Find where the given text appears and provide that cell's center as (X, Y) coordinate. 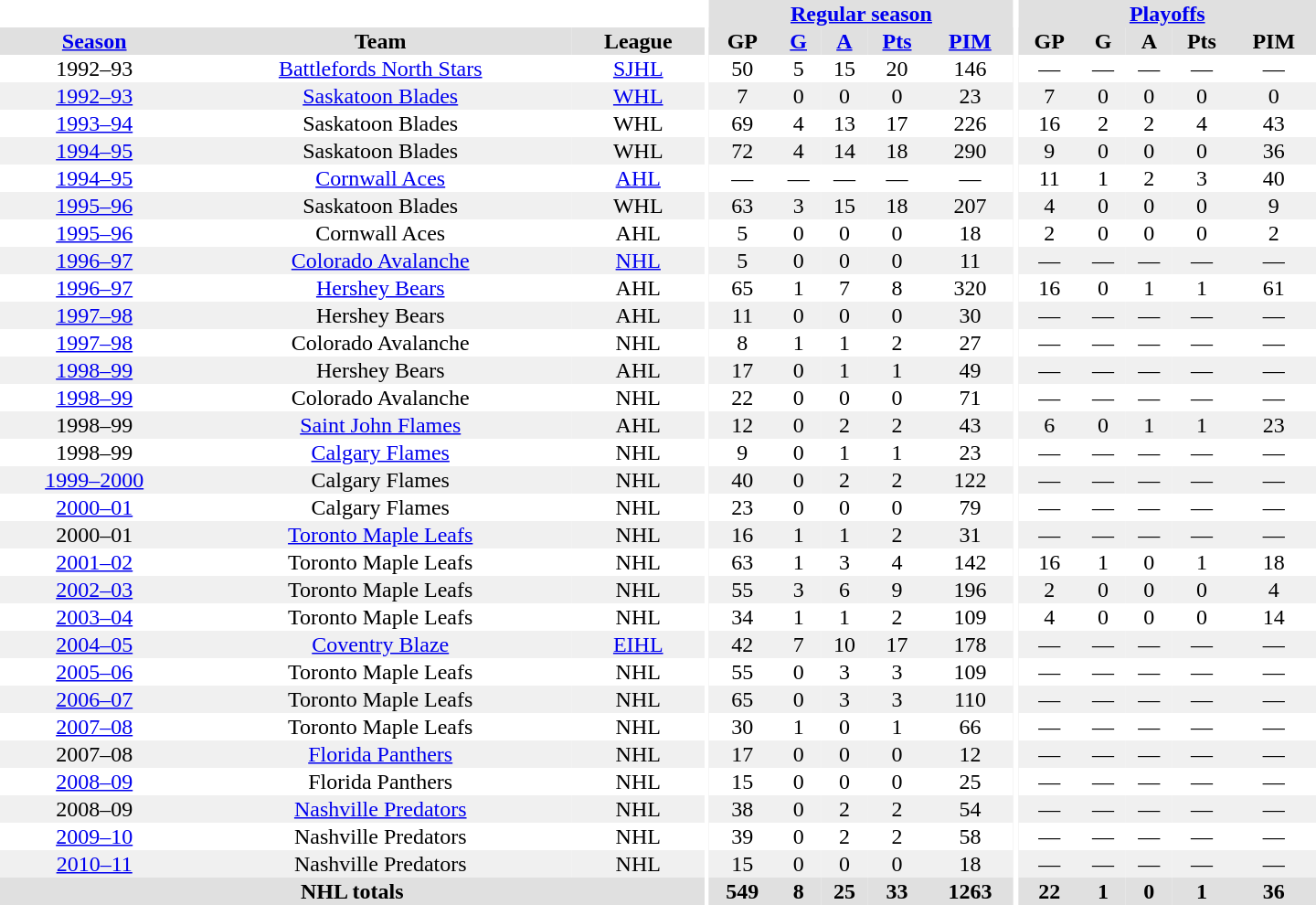
2004–05 (94, 644)
27 (971, 343)
1263 (971, 891)
42 (742, 644)
34 (742, 617)
10 (844, 644)
2006–07 (94, 699)
31 (971, 535)
2010–11 (94, 864)
50 (742, 69)
33 (897, 891)
Coventry Blaze (380, 644)
13 (844, 123)
58 (971, 836)
1999–2000 (94, 480)
549 (742, 891)
49 (971, 370)
Team (380, 41)
290 (971, 151)
EIHL (638, 644)
142 (971, 562)
NHL totals (352, 891)
SJHL (638, 69)
Regular season (861, 14)
66 (971, 727)
146 (971, 69)
69 (742, 123)
2005–06 (94, 672)
Saint John Flames (380, 425)
39 (742, 836)
2001–02 (94, 562)
61 (1274, 288)
League (638, 41)
54 (971, 809)
122 (971, 480)
38 (742, 809)
Playoffs (1167, 14)
2002–03 (94, 590)
110 (971, 699)
178 (971, 644)
71 (971, 398)
2009–10 (94, 836)
1993–94 (94, 123)
320 (971, 288)
207 (971, 206)
Season (94, 41)
2003–04 (94, 617)
226 (971, 123)
196 (971, 590)
Battlefords North Stars (380, 69)
72 (742, 151)
79 (971, 507)
20 (897, 69)
